Scan for the cell matching the given text and deliver its [x, y] coordinate at center. 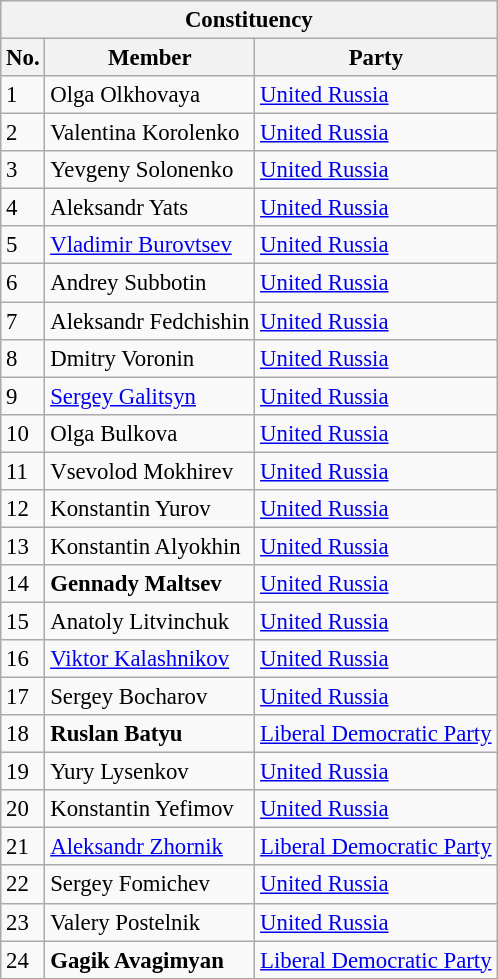
Aleksandr Fedchishin [150, 321]
Olga Bulkova [150, 433]
Konstantin Yefimov [150, 809]
1 [23, 95]
9 [23, 396]
Anatoly Litvinchuk [150, 621]
Konstantin Yurov [150, 509]
24 [23, 960]
Party [376, 58]
21 [23, 847]
Sergey Fomichev [150, 885]
23 [23, 922]
Constituency [249, 20]
Gagik Avagimyan [150, 960]
15 [23, 621]
19 [23, 772]
22 [23, 885]
6 [23, 283]
Vladimir Burovtsev [150, 245]
Konstantin Alyokhin [150, 546]
Viktor Kalashnikov [150, 659]
Aleksandr Yats [150, 208]
11 [23, 471]
Yevgeny Solonenko [150, 170]
20 [23, 809]
16 [23, 659]
Vsevolod Mokhirev [150, 471]
4 [23, 208]
No. [23, 58]
Aleksandr Zhornik [150, 847]
Valentina Korolenko [150, 133]
Sergey Bocharov [150, 697]
8 [23, 358]
Ruslan Batyu [150, 734]
Dmitry Voronin [150, 358]
Member [150, 58]
Olga Olkhovaya [150, 95]
13 [23, 546]
7 [23, 321]
Gennady Maltsev [150, 584]
5 [23, 245]
10 [23, 433]
2 [23, 133]
Sergey Galitsyn [150, 396]
14 [23, 584]
3 [23, 170]
18 [23, 734]
17 [23, 697]
12 [23, 509]
Valery Postelnik [150, 922]
Yury Lysenkov [150, 772]
Andrey Subbotin [150, 283]
